For the text-containing cell, return its midpoint in (X, Y) coordinate format. 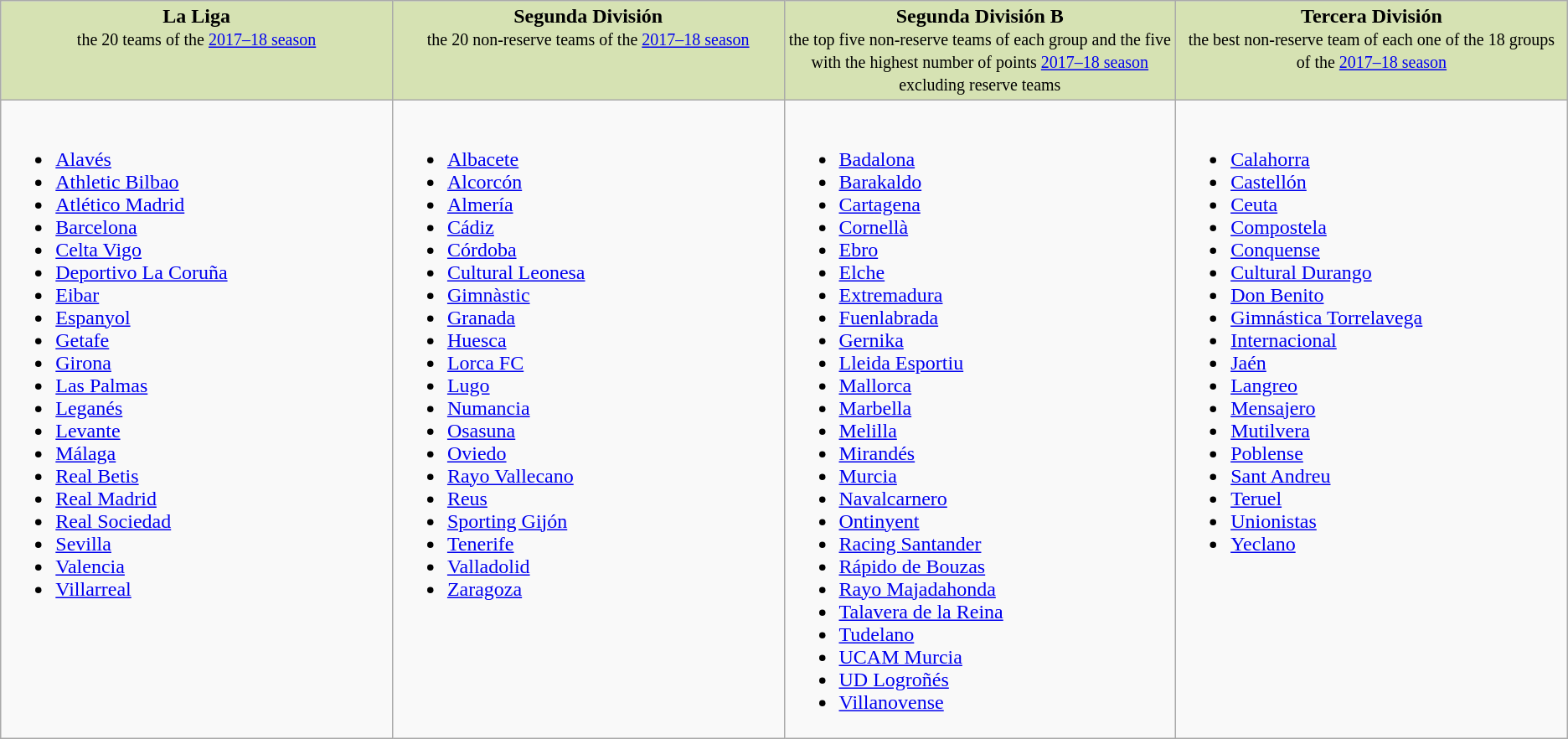
Tercera Divisiónthe best non-reserve team of each one of the 18 groups of the 2017–18 season (1372, 50)
La Ligathe 20 teams of the 2017–18 season (197, 50)
Segunda División Bthe top five non-reserve teams of each group and the five with the highest number of points 2017–18 season excluding reserve teams (980, 50)
Segunda Divisiónthe 20 non-reserve teams of the 2017–18 season (588, 50)
